Detect which cell encompasses the target text, then output its [x, y] center coordinate. 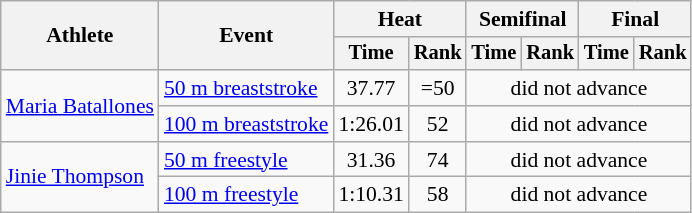
58 [438, 195]
Maria Batallones [80, 106]
100 m freestyle [246, 195]
50 m freestyle [246, 160]
Final [635, 19]
Heat [400, 19]
37.77 [370, 88]
1:10.31 [370, 195]
Athlete [80, 36]
52 [438, 124]
100 m breaststroke [246, 124]
Jinie Thompson [80, 178]
=50 [438, 88]
Semifinal [522, 19]
74 [438, 160]
31.36 [370, 160]
1:26.01 [370, 124]
Event [246, 36]
50 m breaststroke [246, 88]
